Provide the [X, Y] coordinate of the cell's center where the given text is located.  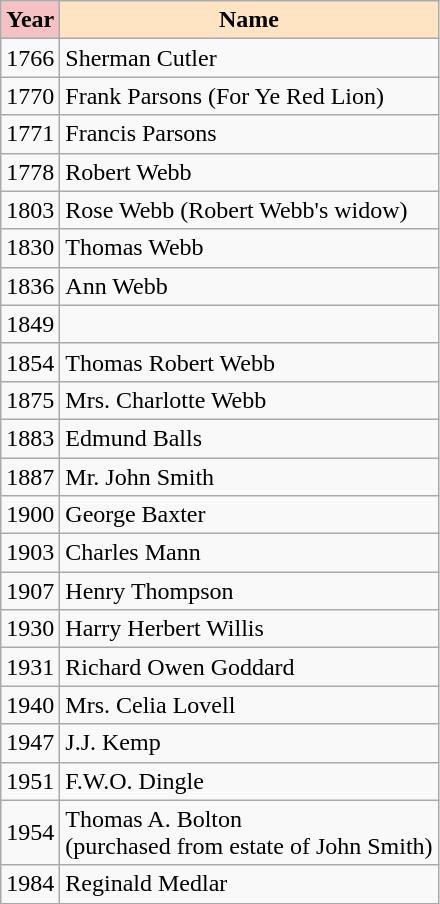
Mrs. Charlotte Webb [249, 400]
Mr. John Smith [249, 477]
Year [30, 20]
Rose Webb (Robert Webb's widow) [249, 210]
1931 [30, 667]
1830 [30, 248]
Thomas Robert Webb [249, 362]
Sherman Cutler [249, 58]
Robert Webb [249, 172]
1883 [30, 438]
1770 [30, 96]
Charles Mann [249, 553]
Thomas A. Bolton (purchased from estate of John Smith) [249, 832]
1854 [30, 362]
1940 [30, 705]
Reginald Medlar [249, 884]
1930 [30, 629]
1900 [30, 515]
1778 [30, 172]
Name [249, 20]
Harry Herbert Willis [249, 629]
Richard Owen Goddard [249, 667]
1849 [30, 324]
1766 [30, 58]
1887 [30, 477]
1907 [30, 591]
Thomas Webb [249, 248]
1947 [30, 743]
1984 [30, 884]
1836 [30, 286]
1803 [30, 210]
J.J. Kemp [249, 743]
Ann Webb [249, 286]
George Baxter [249, 515]
Henry Thompson [249, 591]
1954 [30, 832]
Edmund Balls [249, 438]
1771 [30, 134]
1875 [30, 400]
Frank Parsons (For Ye Red Lion) [249, 96]
Francis Parsons [249, 134]
1903 [30, 553]
Mrs. Celia Lovell [249, 705]
F.W.O. Dingle [249, 781]
1951 [30, 781]
